Scan for the cell matching the given text and deliver its (x, y) coordinate at center. 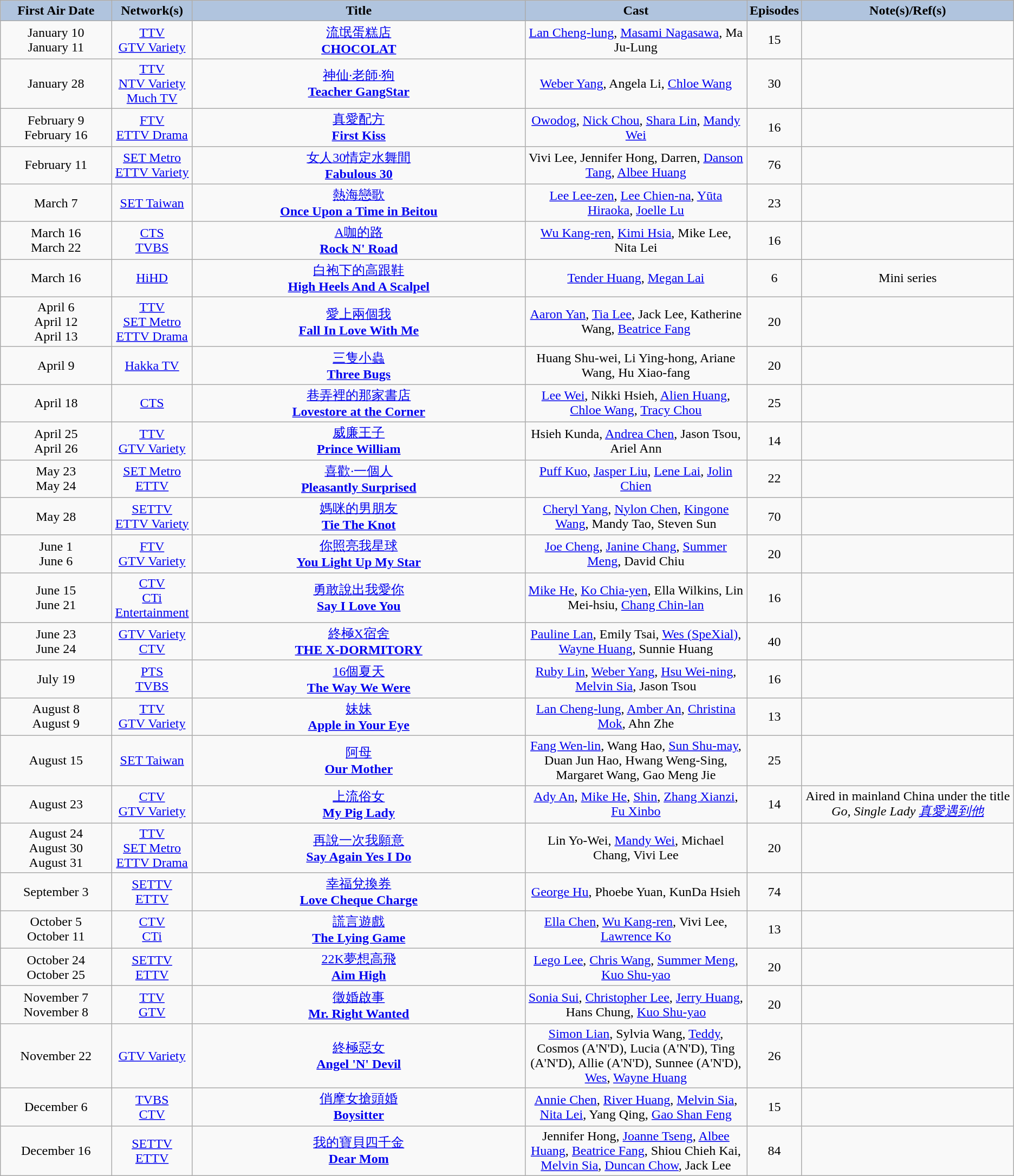
May 23May 24 (56, 479)
GTV VarietyCTV (152, 642)
December 6 (56, 1107)
女人30情定水舞間Fabulous 30 (359, 165)
Joe Cheng, Janine Chang, Summer Meng, David Chiu (636, 554)
November 22 (56, 1056)
June 23June 24 (56, 642)
Owodog, Nick Chou, Shara Lin, Mandy Wei (636, 127)
TVBSCTV (152, 1107)
Lego Lee, Chris Wang, Summer Meng, Kuo Shu-yao (636, 967)
August 23 (56, 804)
April 18 (56, 403)
22K夢想高飛Aim High (359, 967)
Simon Lian, Sylvia Wang, Teddy, Cosmos (A'N'D), Lucia (A'N'D), Ting (A'N'D), Allie (A'N'D), Sunnee (A'N'D), Wes, Wayne Huang (636, 1056)
Sonia Sui, Christopher Lee, Jerry Huang, Hans Chung, Kuo Shu-yao (636, 1005)
Ady An, Mike He, Shin, Zhang Xianzi, Fu Xinbo (636, 804)
76 (774, 165)
CTVGTV Variety (152, 804)
Lin Yo-Wei, Mandy Wei, Michael Chang, Vivi Lee (636, 848)
SETTVETTV Variety (152, 517)
June 15June 21 (56, 598)
Ruby Lin, Weber Yang, Hsu Wei-ning, Melvin Sia, Jason Tsou (636, 679)
HiHD (152, 278)
CTVCTi Entertainment (152, 598)
Title (359, 11)
俏摩女搶頭婚Boysitter (359, 1107)
26 (774, 1056)
神仙·老師·狗Teacher GangStar (359, 83)
George Hu, Phoebe Yuan, KunDa Hsieh (636, 892)
TTVGTV (152, 1005)
Weber Yang, Angela Li, Chloe Wang (636, 83)
上流俗女My Pig Lady (359, 804)
我的寶貝四千金Dear Mom (359, 1151)
CTVCTi (152, 930)
Mike He, Ko Chia-yen, Ella Wilkins, Lin Mei-hsiu, Chang Chin-lan (636, 598)
三隻小蟲Three Bugs (359, 365)
Fang Wen-lin, Wang Hao, Sun Shu-may, Duan Jun Hao, Hwang Weng-Sing, Margaret Wang, Gao Meng Jie (636, 760)
July 19 (56, 679)
Ella Chen, Wu Kang-ren, Vivi Lee, Lawrence Ko (636, 930)
阿母Our Mother (359, 760)
Hsieh Kunda, Andrea Chen, Jason Tsou, Ariel Ann (636, 441)
幸福兌換券Love Cheque Charge (359, 892)
30 (774, 83)
白袍下的高跟鞋High Heels And A Scalpel (359, 278)
February 9February 16 (56, 127)
Annie Chen, River Huang, Melvin Sia, Nita Lei, Yang Qing, Gao Shan Feng (636, 1107)
Episodes (774, 11)
真愛配方First Kiss (359, 127)
熱海戀歌Once Upon a Time in Beitou (359, 203)
CTSTVBS (152, 240)
First Air Date (56, 11)
TTVNTV VarietyMuch TV (152, 83)
August 15 (56, 760)
謊言遊戲The Lying Game (359, 930)
March 16 (56, 278)
威廉王子Prince William (359, 441)
PTSTVBS (152, 679)
GTV Variety (152, 1056)
Cast (636, 11)
勇敢說出我愛你Say I Love You (359, 598)
巷弄裡的那家書店Lovestore at the Corner (359, 403)
SET MetroETTV (152, 479)
84 (774, 1151)
70 (774, 517)
Aaron Yan, Tia Lee, Jack Lee, Katherine Wang, Beatrice Fang (636, 322)
FTVETTV Drama (152, 127)
74 (774, 892)
January 10January 11 (56, 40)
April 25April 26 (56, 441)
16個夏天The Way We Were (359, 679)
愛上兩個我Fall In Love With Me (359, 322)
再說一次我願意Say Again Yes I Do (359, 848)
喜歡·一個人Pleasantly Surprised (359, 479)
終極X宿舍THE X-DORMITORY (359, 642)
Wu Kang-ren, Kimi Hsia, Mike Lee, Nita Lei (636, 240)
40 (774, 642)
April 9 (56, 365)
Aired in mainland China under the title Go, Single Lady 真愛遇到他 (908, 804)
Lan Cheng-lung, Masami Nagasawa, Ma Ju-Lung (636, 40)
September 3 (56, 892)
October 24October 25 (56, 967)
June 1June 6 (56, 554)
FTVGTV Variety (152, 554)
流氓蛋糕店CHOCOLAT (359, 40)
SET MetroETTV Variety (152, 165)
February 11 (56, 165)
November 7November 8 (56, 1005)
January 28 (56, 83)
Pauline Lan, Emily Tsai, Wes (SpeXial), Wayne Huang, Sunnie Huang (636, 642)
徵婚啟事Mr. Right Wanted (359, 1005)
December 16 (56, 1151)
妹妹Apple in Your Eye (359, 717)
Note(s)/Ref(s) (908, 11)
Vivi Lee, Jennifer Hong, Darren, Danson Tang, Albee Huang (636, 165)
Lee Wei, Nikki Hsieh, Alien Huang, Chloe Wang, Tracy Chou (636, 403)
CTS (152, 403)
March 7 (56, 203)
March 16March 22 (56, 240)
Lan Cheng-lung, Amber An, Christina Mok, Ahn Zhe (636, 717)
6 (774, 278)
你照亮我星球You Light Up My Star (359, 554)
Mini series (908, 278)
A咖的路Rock N' Road (359, 240)
Hakka TV (152, 365)
Network(s) (152, 11)
22 (774, 479)
Huang Shu-wei, Li Ying-hong, Ariane Wang, Hu Xiao-fang (636, 365)
April 6April 12April 13 (56, 322)
終極惡女Angel 'N' Devil (359, 1056)
Cheryl Yang, Nylon Chen, Kingone Wang, Mandy Tao, Steven Sun (636, 517)
媽咪的男朋友Tie The Knot (359, 517)
Tender Huang, Megan Lai (636, 278)
August 8August 9 (56, 717)
Puff Kuo, Jasper Liu, Lene Lai, Jolin Chien (636, 479)
23 (774, 203)
August 24August 30August 31 (56, 848)
Jennifer Hong, Joanne Tseng, Albee Huang, Beatrice Fang, Shiou Chieh Kai, Melvin Sia, Duncan Chow, Jack Lee (636, 1151)
Lee Lee-zen, Lee Chien-na, Yūta Hiraoka, Joelle Lu (636, 203)
October 5October 11 (56, 930)
May 28 (56, 517)
